Search for the cell housing the specified text and yield its [X, Y] center coordinate. 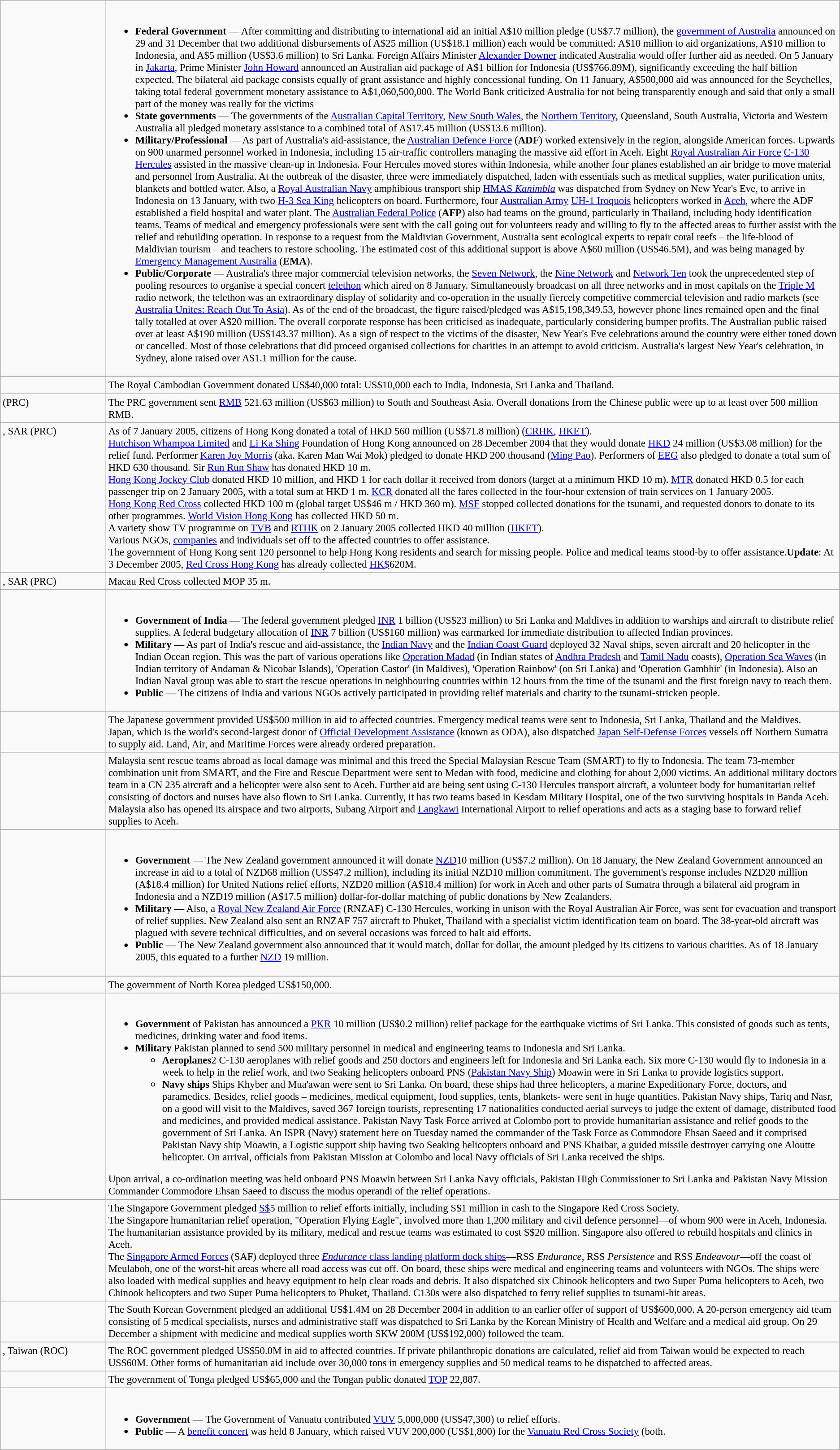
The Royal Cambodian Government donated US$40,000 total: US$10,000 each to India, Indonesia, Sri Lanka and Thailand. [472, 385]
Macau Red Cross collected MOP 35 m. [472, 581]
(PRC) [53, 408]
The government of Tonga pledged US$65,000 and the Tongan public donated TOP 22,887. [472, 1380]
The government of North Korea pledged US$150,000. [472, 985]
, Taiwan (ROC) [53, 1357]
